Locate the cell with the specified text and output its [x, y] center coordinate. 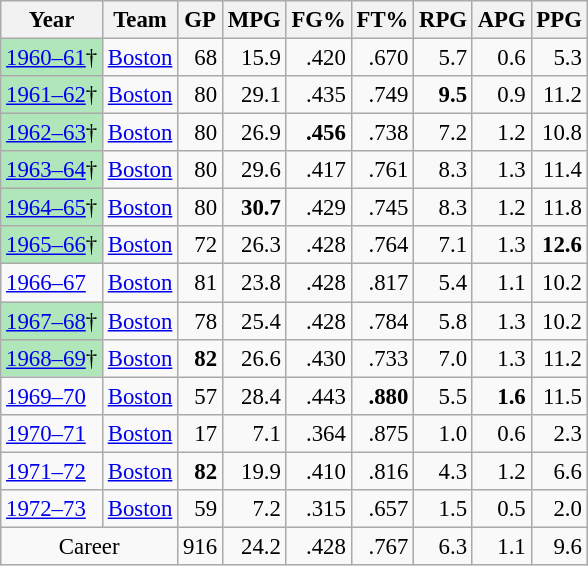
4.3 [444, 471]
81 [200, 283]
29.6 [254, 170]
.761 [382, 170]
2.3 [559, 433]
17 [200, 433]
1.6 [502, 396]
78 [200, 321]
19.9 [254, 471]
12.6 [559, 245]
.817 [382, 283]
.435 [318, 95]
5.5 [444, 396]
.429 [318, 208]
1962–63† [52, 133]
11.8 [559, 208]
.749 [382, 95]
5.4 [444, 283]
1.5 [444, 509]
1965–66† [52, 245]
57 [200, 396]
26.3 [254, 245]
PPG [559, 20]
.738 [382, 133]
30.7 [254, 208]
10.8 [559, 133]
1964–65† [52, 208]
29.1 [254, 95]
RPG [444, 20]
.670 [382, 58]
11.4 [559, 170]
1972–73 [52, 509]
7.0 [444, 358]
25.4 [254, 321]
5.3 [559, 58]
.315 [318, 509]
.410 [318, 471]
Career [90, 546]
6.6 [559, 471]
1970–71 [52, 433]
.456 [318, 133]
.767 [382, 546]
5.7 [444, 58]
.420 [318, 58]
1966–67 [52, 283]
11.5 [559, 396]
0.9 [502, 95]
MPG [254, 20]
.364 [318, 433]
916 [200, 546]
28.4 [254, 396]
26.6 [254, 358]
1967–68† [52, 321]
15.9 [254, 58]
.764 [382, 245]
.657 [382, 509]
26.9 [254, 133]
59 [200, 509]
FG% [318, 20]
1.0 [444, 433]
.816 [382, 471]
.745 [382, 208]
.733 [382, 358]
23.8 [254, 283]
72 [200, 245]
Team [140, 20]
1963–64† [52, 170]
5.8 [444, 321]
GP [200, 20]
2.0 [559, 509]
.880 [382, 396]
0.5 [502, 509]
1961–62† [52, 95]
APG [502, 20]
68 [200, 58]
6.3 [444, 546]
.443 [318, 396]
.875 [382, 433]
.417 [318, 170]
1971–72 [52, 471]
9.5 [444, 95]
1969–70 [52, 396]
9.6 [559, 546]
.430 [318, 358]
1960–61† [52, 58]
FT% [382, 20]
.784 [382, 321]
Year [52, 20]
1968–69† [52, 358]
24.2 [254, 546]
